From the cell containing the given text, extract its center point as [X, Y] coordinate. 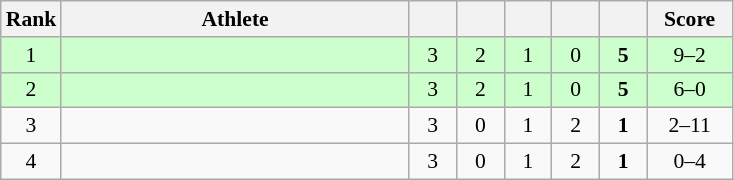
9–2 [690, 55]
2–11 [690, 126]
4 [32, 162]
Rank [32, 19]
Athlete [235, 19]
0–4 [690, 162]
Score [690, 19]
6–0 [690, 90]
